Identify which cell holds the provided text, then report its [X, Y] central coordinate. 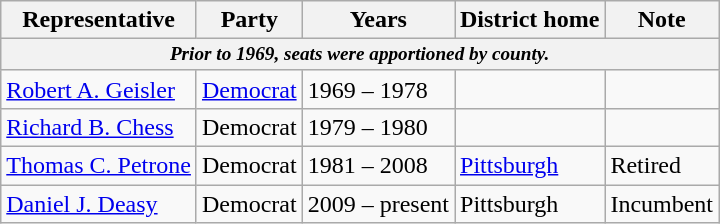
Representative [99, 20]
1981 – 2008 [378, 166]
1969 – 1978 [378, 89]
Retired [662, 166]
Party [249, 20]
Prior to 1969, seats were apportioned by county. [360, 55]
Incumbent [662, 204]
1979 – 1980 [378, 128]
Daniel J. Deasy [99, 204]
Note [662, 20]
Richard B. Chess [99, 128]
2009 – present [378, 204]
Robert A. Geisler [99, 89]
District home [529, 20]
Thomas C. Petrone [99, 166]
Years [378, 20]
